Return (X, Y) of the center of cell containing provided text 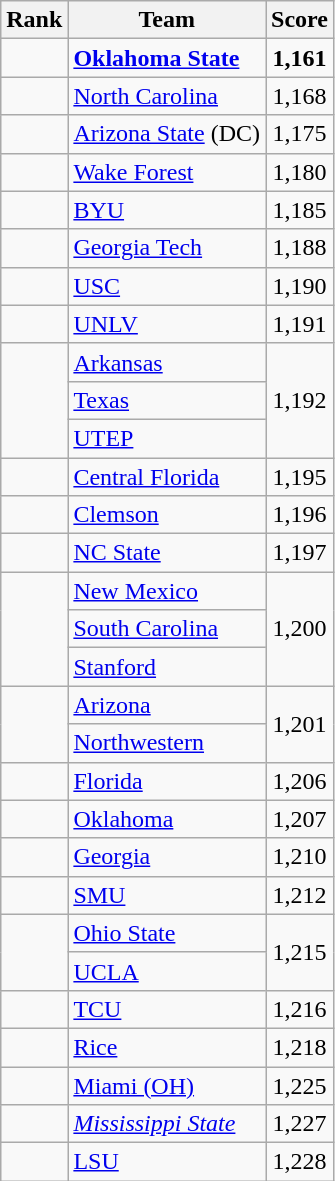
Ohio State (167, 933)
TCU (167, 1009)
UTEP (167, 438)
1,175 (300, 134)
North Carolina (167, 96)
NC State (167, 553)
New Mexico (167, 591)
Georgia (167, 857)
1,196 (300, 515)
1,201 (300, 724)
UCLA (167, 971)
Northwestern (167, 743)
Rank (34, 20)
1,200 (300, 629)
1,212 (300, 895)
1,225 (300, 1085)
UNLV (167, 324)
Miami (OH) (167, 1085)
Score (300, 20)
1,161 (300, 58)
Central Florida (167, 477)
Georgia Tech (167, 248)
1,218 (300, 1047)
Arkansas (167, 362)
1,215 (300, 952)
Oklahoma State (167, 58)
1,192 (300, 400)
Mississippi State (167, 1124)
1,195 (300, 477)
Arizona State (DC) (167, 134)
Oklahoma (167, 819)
BYU (167, 210)
1,168 (300, 96)
1,185 (300, 210)
1,180 (300, 172)
Wake Forest (167, 172)
SMU (167, 895)
Stanford (167, 667)
1,197 (300, 553)
1,191 (300, 324)
1,206 (300, 781)
Rice (167, 1047)
Florida (167, 781)
South Carolina (167, 629)
LSU (167, 1162)
1,216 (300, 1009)
1,190 (300, 286)
Team (167, 20)
1,207 (300, 819)
Clemson (167, 515)
Arizona (167, 705)
1,210 (300, 857)
Texas (167, 400)
1,227 (300, 1124)
USC (167, 286)
1,228 (300, 1162)
1,188 (300, 248)
